Identify which cell holds the provided text, then report its (X, Y) central coordinate. 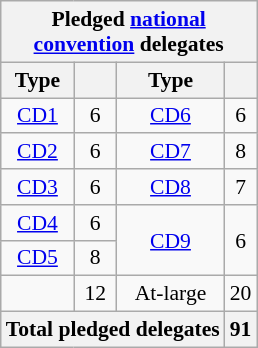
Total pledged delegates (113, 330)
CD2 (38, 152)
12 (95, 294)
CD7 (170, 152)
91 (241, 330)
CD1 (38, 116)
CD5 (38, 258)
At-large (170, 294)
CD8 (170, 187)
7 (241, 187)
20 (241, 294)
Pledged nationalconvention delegates (129, 32)
CD4 (38, 223)
CD3 (38, 187)
CD9 (170, 240)
CD6 (170, 116)
